Search for the cell housing the specified text and yield its (x, y) center coordinate. 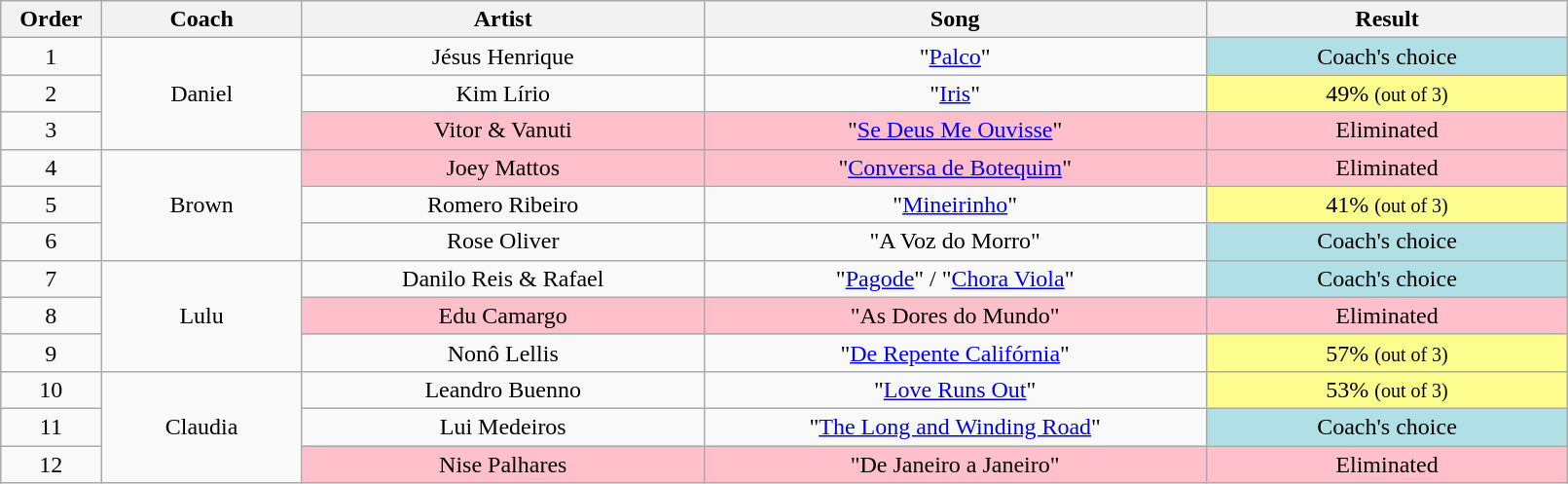
41% (out of 3) (1387, 205)
49% (out of 3) (1387, 93)
Nise Palhares (502, 465)
Result (1387, 19)
Rose Oliver (502, 242)
8 (51, 316)
Jésus Henrique (502, 56)
"De Repente Califórnia" (955, 353)
Kim Lírio (502, 93)
Lui Medeiros (502, 427)
"Love Runs Out" (955, 390)
11 (51, 427)
Claudia (201, 427)
57% (out of 3) (1387, 353)
Brown (201, 205)
1 (51, 56)
53% (out of 3) (1387, 390)
6 (51, 242)
"De Janeiro a Janeiro" (955, 465)
Leandro Buenno (502, 390)
Edu Camargo (502, 316)
"Se Deus Me Ouvisse" (955, 130)
7 (51, 279)
10 (51, 390)
Artist (502, 19)
"A Voz do Morro" (955, 242)
Lulu (201, 316)
"Iris" (955, 93)
Vitor & Vanuti (502, 130)
"The Long and Winding Road" (955, 427)
3 (51, 130)
Danilo Reis & Rafael (502, 279)
Joey Mattos (502, 168)
"Palco" (955, 56)
Song (955, 19)
Nonô Lellis (502, 353)
9 (51, 353)
12 (51, 465)
Daniel (201, 93)
4 (51, 168)
"Conversa de Botequim" (955, 168)
5 (51, 205)
2 (51, 93)
Coach (201, 19)
"Pagode" / "Chora Viola" (955, 279)
Order (51, 19)
"As Dores do Mundo" (955, 316)
"Mineirinho" (955, 205)
Romero Ribeiro (502, 205)
